Scan for the cell matching the given text and deliver its [X, Y] coordinate at center. 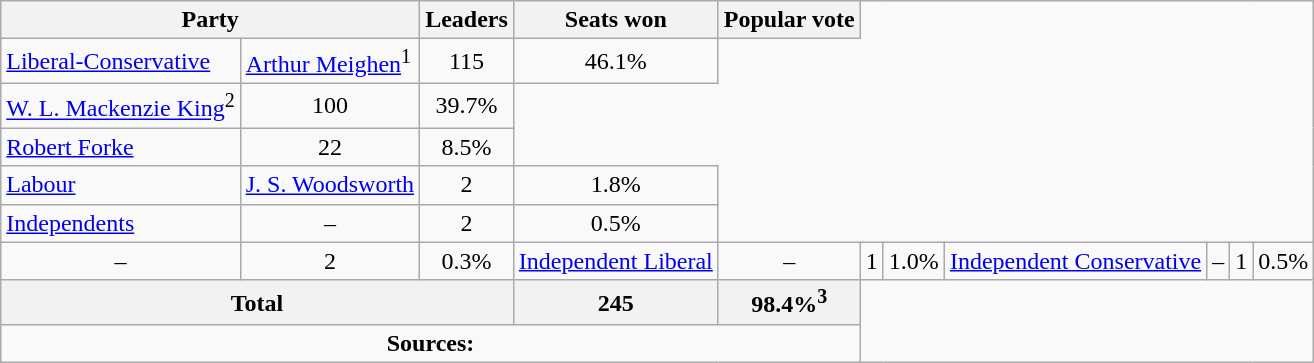
Popular vote [789, 20]
Labour [120, 185]
115 [467, 62]
Total [258, 302]
46.1% [616, 62]
98.4%3 [789, 302]
0.3% [467, 261]
8.5% [467, 147]
Independent Conservative [1075, 261]
1.8% [616, 185]
Arthur Meighen1 [330, 62]
22 [330, 147]
Independent Liberal [616, 261]
Leaders [467, 20]
1.0% [914, 261]
Independents [120, 223]
Liberal-Conservative [120, 62]
100 [330, 106]
39.7% [467, 106]
W. L. Mackenzie King2 [120, 106]
J. S. Woodsworth [330, 185]
Party [210, 20]
Robert Forke [120, 147]
245 [616, 302]
Seats won [616, 20]
Sources: [431, 344]
